Locate the cell with the specified text and output its (x, y) center coordinate. 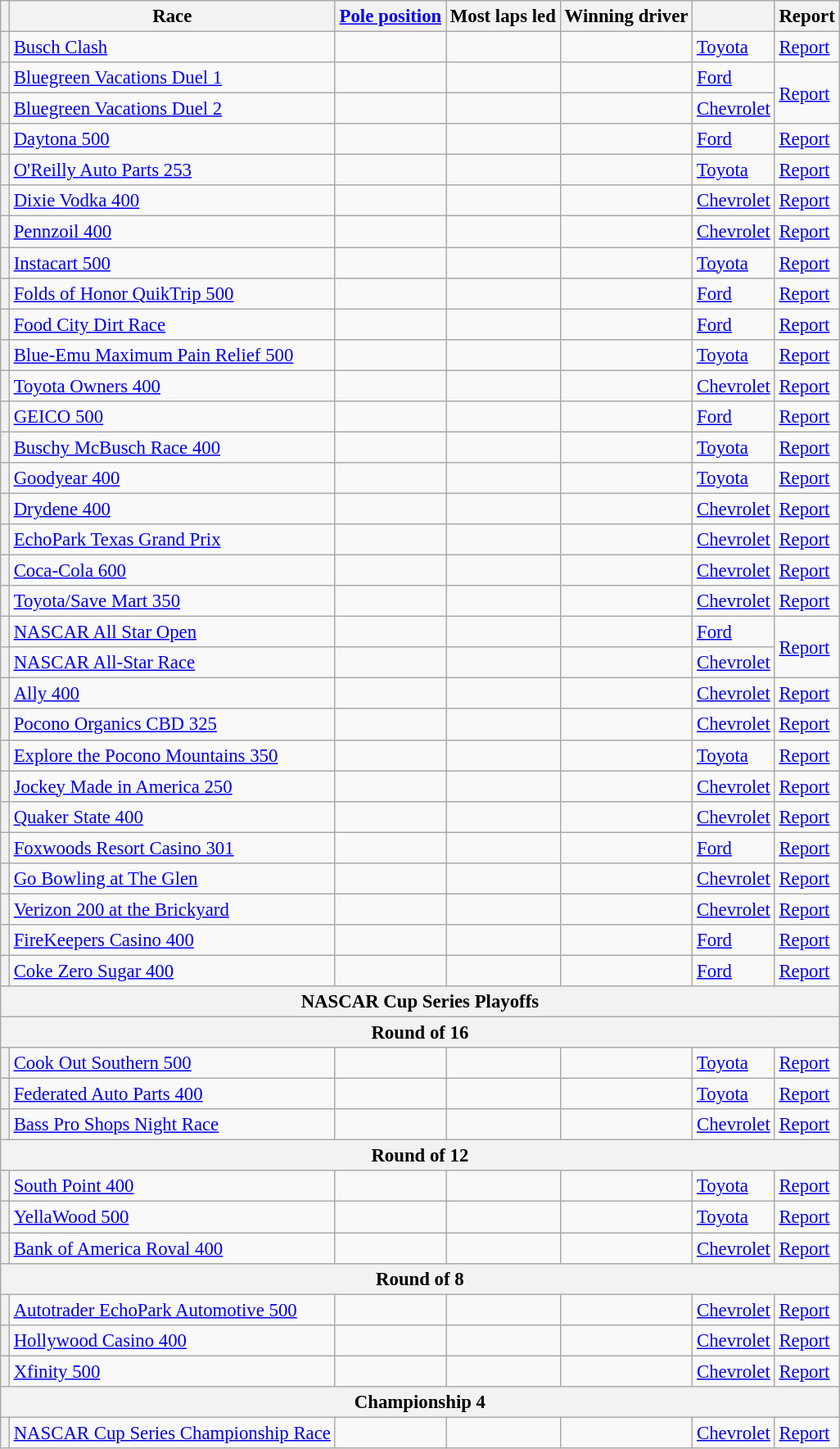
Round of 16 (420, 1033)
Federated Auto Parts 400 (172, 1094)
Race (172, 16)
Instacart 500 (172, 263)
Dixie Vodka 400 (172, 201)
Verizon 200 at the Brickyard (172, 909)
South Point 400 (172, 1187)
Cook Out Southern 500 (172, 1063)
Foxwoods Resort Casino 301 (172, 848)
Autotrader EchoPark Automotive 500 (172, 1310)
EchoPark Texas Grand Prix (172, 540)
YellaWood 500 (172, 1217)
Hollywood Casino 400 (172, 1340)
Buschy McBusch Race 400 (172, 447)
Jockey Made in America 250 (172, 786)
Pocono Organics CBD 325 (172, 725)
Go Bowling at The Glen (172, 879)
O'Reilly Auto Parts 253 (172, 170)
Bass Pro Shops Night Race (172, 1125)
NASCAR Cup Series Championship Race (172, 1433)
Pole position (390, 16)
Winning driver (625, 16)
Round of 8 (420, 1279)
Bank of America Roval 400 (172, 1248)
Most laps led (503, 16)
Goodyear 400 (172, 478)
FireKeepers Casino 400 (172, 940)
Toyota Owners 400 (172, 386)
Toyota/Save Mart 350 (172, 601)
Round of 12 (420, 1156)
Pennzoil 400 (172, 232)
Explore the Pocono Mountains 350 (172, 755)
NASCAR All Star Open (172, 632)
Busch Clash (172, 48)
NASCAR All-Star Race (172, 663)
Food City Dirt Race (172, 324)
Coca-Cola 600 (172, 571)
Bluegreen Vacations Duel 1 (172, 78)
Bluegreen Vacations Duel 2 (172, 109)
Blue-Emu Maximum Pain Relief 500 (172, 355)
NASCAR Cup Series Playoffs (420, 1002)
Xfinity 500 (172, 1371)
Quaker State 400 (172, 817)
Coke Zero Sugar 400 (172, 971)
Daytona 500 (172, 139)
Championship 4 (420, 1402)
GEICO 500 (172, 417)
Ally 400 (172, 694)
Drydene 400 (172, 509)
Folds of Honor QuikTrip 500 (172, 293)
